Return the [x, y] coordinate for the center point of the cell that contains the specified text.  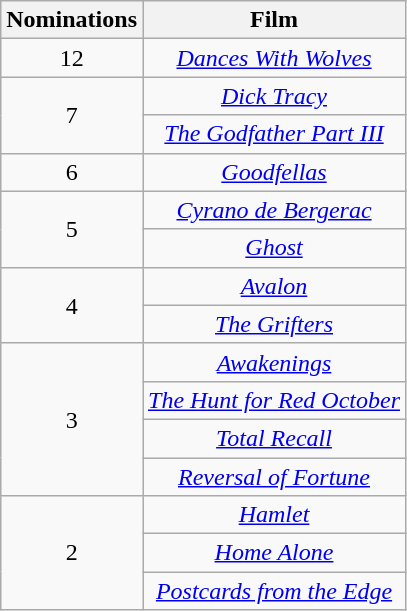
Dances With Wolves [274, 58]
Avalon [274, 286]
Reversal of Fortune [274, 477]
The Grifters [274, 324]
Goodfellas [274, 172]
4 [72, 305]
Nominations [72, 20]
Film [274, 20]
Awakenings [274, 362]
7 [72, 115]
12 [72, 58]
5 [72, 229]
Total Recall [274, 438]
Dick Tracy [274, 96]
Postcards from the Edge [274, 591]
2 [72, 553]
Ghost [274, 248]
6 [72, 172]
Cyrano de Bergerac [274, 210]
The Godfather Part III [274, 134]
Home Alone [274, 553]
The Hunt for Red October [274, 400]
Hamlet [274, 515]
3 [72, 419]
